Pinpoint the cell where the given text exists, returning its [x, y] midpoint coordinate. 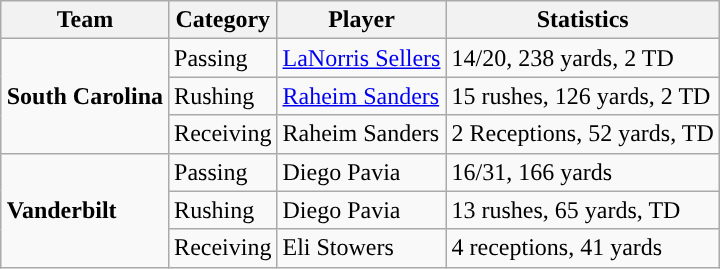
Team [84, 20]
Vanderbilt [84, 210]
South Carolina [84, 96]
Eli Stowers [362, 248]
14/20, 238 yards, 2 TD [582, 58]
4 receptions, 41 yards [582, 248]
Statistics [582, 20]
2 Receptions, 52 yards, TD [582, 134]
LaNorris Sellers [362, 58]
16/31, 166 yards [582, 172]
Player [362, 20]
13 rushes, 65 yards, TD [582, 210]
15 rushes, 126 yards, 2 TD [582, 96]
Category [223, 20]
